Output the (X, Y) coordinate of the center of the cell containing the given text.  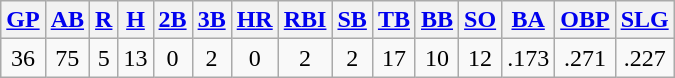
SLG (644, 20)
12 (480, 58)
13 (136, 58)
BA (528, 20)
5 (104, 58)
SB (352, 20)
.173 (528, 58)
17 (394, 58)
75 (67, 58)
.271 (585, 58)
TB (394, 20)
36 (23, 58)
10 (436, 58)
3B (212, 20)
SO (480, 20)
R (104, 20)
RBI (305, 20)
GP (23, 20)
2B (172, 20)
H (136, 20)
AB (67, 20)
OBP (585, 20)
.227 (644, 58)
HR (254, 20)
BB (436, 20)
